Capture the cell that displays the provided text and extract its (x, y) central coordinate. 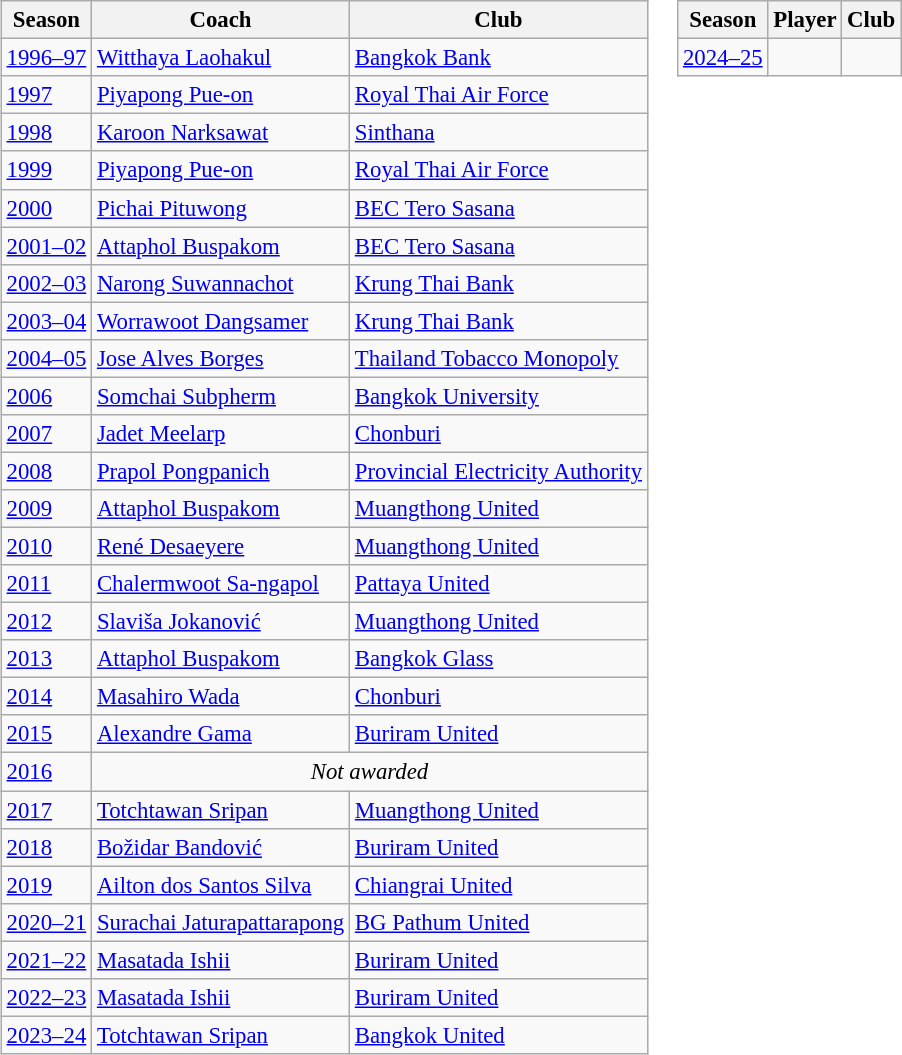
2019 (46, 885)
Bangkok United (499, 1035)
2015 (46, 734)
2010 (46, 546)
Božidar Bandović (221, 847)
Sinthana (499, 133)
2007 (46, 434)
2023–24 (46, 1035)
Thailand Tobacco Monopoly (499, 358)
2000 (46, 208)
Not awarded (370, 772)
Coach (221, 20)
Witthaya Laohakul (221, 58)
2017 (46, 809)
Ailton dos Santos Silva (221, 885)
Provincial Electricity Authority (499, 471)
2001–02 (46, 246)
Surachai Jaturapattarapong (221, 922)
Somchai Subpherm (221, 396)
Jadet Meelarp (221, 434)
2020–21 (46, 922)
Pichai Pituwong (221, 208)
Chalermwoot Sa-ngapol (221, 584)
2018 (46, 847)
2021–22 (46, 960)
1999 (46, 170)
Narong Suwannachot (221, 283)
Pattaya United (499, 584)
Karoon Narksawat (221, 133)
1997 (46, 95)
2014 (46, 697)
Player (805, 20)
1998 (46, 133)
Slaviša Jokanović (221, 622)
Masahiro Wada (221, 697)
2006 (46, 396)
1996–97 (46, 58)
2008 (46, 471)
2024–25 (723, 58)
Chiangrai United (499, 885)
2022–23 (46, 997)
Bangkok Glass (499, 659)
Alexandre Gama (221, 734)
2009 (46, 509)
2004–05 (46, 358)
2003–04 (46, 321)
Worrawoot Dangsamer (221, 321)
René Desaeyere (221, 546)
Prapol Pongpanich (221, 471)
2002–03 (46, 283)
2011 (46, 584)
Bangkok University (499, 396)
2016 (46, 772)
BG Pathum United (499, 922)
2013 (46, 659)
Bangkok Bank (499, 58)
2012 (46, 622)
Jose Alves Borges (221, 358)
